Extract the [X, Y] coordinate from the center of the cell holding the provided text.  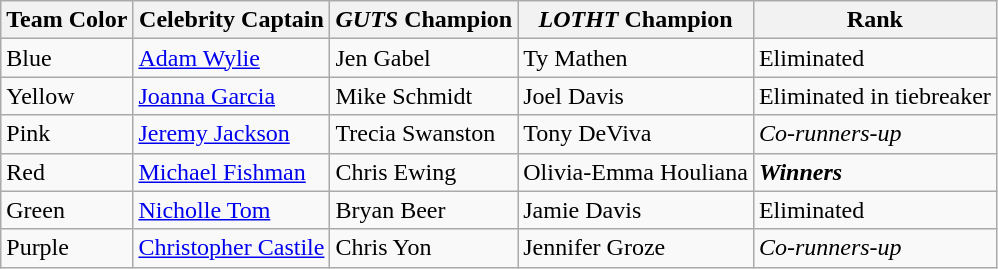
Jennifer Groze [636, 248]
Bryan Beer [424, 210]
Eliminated in tiebreaker [874, 96]
Tony DeViva [636, 134]
Christopher Castile [232, 248]
Joel Davis [636, 96]
Purple [67, 248]
Michael Fishman [232, 172]
Pink [67, 134]
Trecia Swanston [424, 134]
Jeremy Jackson [232, 134]
Rank [874, 20]
Blue [67, 58]
Yellow [67, 96]
Jamie Davis [636, 210]
Chris Ewing [424, 172]
Team Color [67, 20]
Chris Yon [424, 248]
Nicholle Tom [232, 210]
Joanna Garcia [232, 96]
Jen Gabel [424, 58]
Red [67, 172]
Celebrity Captain [232, 20]
Olivia-Emma Houliana [636, 172]
Adam Wylie [232, 58]
LOTHT Champion [636, 20]
Mike Schmidt [424, 96]
Green [67, 210]
Winners [874, 172]
GUTS Champion [424, 20]
Ty Mathen [636, 58]
